For the text-containing cell, return its midpoint in (X, Y) coordinate format. 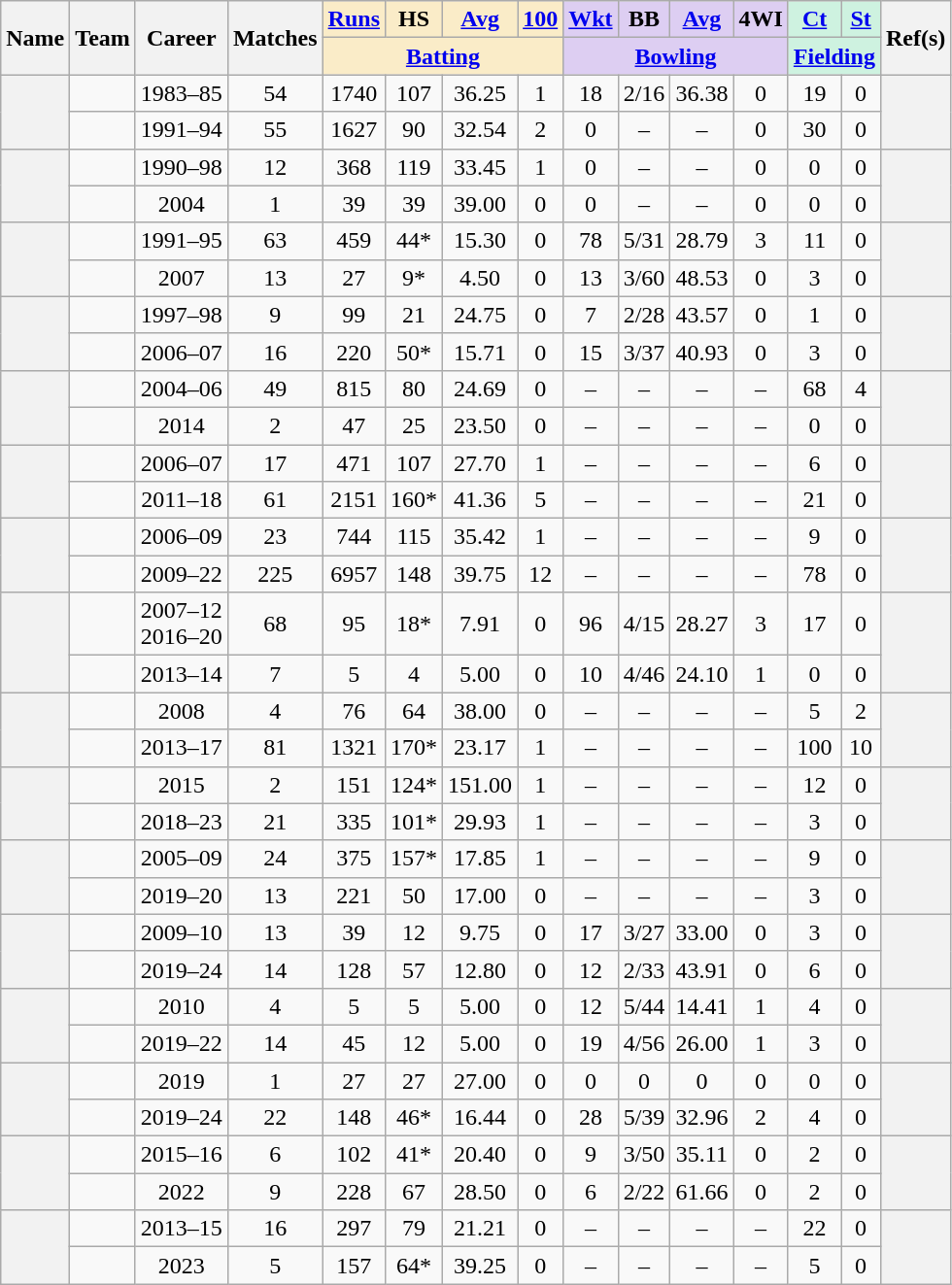
1627 (354, 130)
2011–18 (181, 500)
2004 (181, 204)
5/39 (644, 1118)
61.66 (701, 1192)
HS (414, 19)
24.75 (480, 315)
1991–94 (181, 130)
4/46 (644, 674)
64 (414, 711)
2007–122016–20 (181, 624)
95 (354, 624)
119 (414, 167)
2022 (181, 1192)
170* (414, 748)
101* (414, 822)
39.00 (480, 204)
28 (591, 1118)
1740 (354, 93)
Batting (443, 56)
2151 (354, 500)
151 (354, 785)
55 (275, 130)
2010 (181, 1006)
Team (103, 38)
Career (181, 38)
27.70 (480, 463)
36.25 (480, 93)
375 (354, 859)
3/37 (644, 352)
Ct (814, 19)
76 (354, 711)
4/15 (644, 624)
80 (414, 389)
16.44 (480, 1118)
Runs (354, 19)
2019 (181, 1081)
815 (354, 389)
2023 (181, 1266)
32.54 (480, 130)
BB (644, 19)
18 (591, 93)
157 (354, 1266)
2/22 (644, 1192)
15 (591, 352)
St (861, 19)
26.00 (701, 1043)
2015–16 (181, 1155)
44* (414, 241)
1983–85 (181, 93)
99 (354, 315)
5/44 (644, 1006)
Wkt (591, 19)
Ref(s) (915, 38)
2/16 (644, 93)
157* (414, 859)
36.38 (701, 93)
50* (414, 352)
4/56 (644, 1043)
90 (414, 130)
67 (414, 1192)
2004–06 (181, 389)
39.75 (480, 574)
2/28 (644, 315)
4WI (761, 19)
39.25 (480, 1266)
81 (275, 748)
25 (414, 425)
21.21 (480, 1229)
35.11 (701, 1155)
Bowling (676, 56)
28.27 (701, 624)
24 (275, 859)
459 (354, 241)
33.00 (701, 932)
23 (275, 537)
11 (814, 241)
24.69 (480, 389)
9* (414, 278)
3/27 (644, 932)
1991–95 (181, 241)
1990–98 (181, 167)
102 (354, 1155)
225 (275, 574)
61 (275, 500)
18* (414, 624)
47 (354, 425)
15.30 (480, 241)
30 (814, 130)
29.93 (480, 822)
160* (414, 500)
35.42 (480, 537)
2013–17 (181, 748)
41.36 (480, 500)
23.17 (480, 748)
28.50 (480, 1192)
79 (414, 1229)
Name (35, 38)
Matches (275, 38)
48.53 (701, 278)
24.10 (701, 674)
6957 (354, 574)
744 (354, 537)
43.91 (701, 969)
2014 (181, 425)
49 (275, 389)
63 (275, 241)
40.93 (701, 352)
368 (354, 167)
7.91 (480, 624)
41* (414, 1155)
128 (354, 969)
15.71 (480, 352)
38.00 (480, 711)
2019–22 (181, 1043)
45 (354, 1043)
115 (414, 537)
4.50 (480, 278)
2005–09 (181, 859)
5/31 (644, 241)
2009–10 (181, 932)
124* (414, 785)
96 (591, 624)
1997–98 (181, 315)
33.45 (480, 167)
3/50 (644, 1155)
228 (354, 1192)
9.75 (480, 932)
12.80 (480, 969)
2018–23 (181, 822)
2006–09 (181, 537)
297 (354, 1229)
32.96 (701, 1118)
20.40 (480, 1155)
471 (354, 463)
23.50 (480, 425)
220 (354, 352)
2/33 (644, 969)
14.41 (701, 1006)
28.79 (701, 241)
335 (354, 822)
17.00 (480, 896)
2009–22 (181, 574)
1321 (354, 748)
50 (414, 896)
57 (414, 969)
54 (275, 93)
27.00 (480, 1081)
3/60 (644, 278)
221 (354, 896)
2019–20 (181, 896)
Fielding (833, 56)
64* (414, 1266)
2013–14 (181, 674)
46* (414, 1118)
2007 (181, 278)
17.85 (480, 859)
2013–15 (181, 1229)
2008 (181, 711)
2015 (181, 785)
151.00 (480, 785)
43.57 (701, 315)
